Return the [X, Y] coordinate for the center point of the cell that contains the specified text.  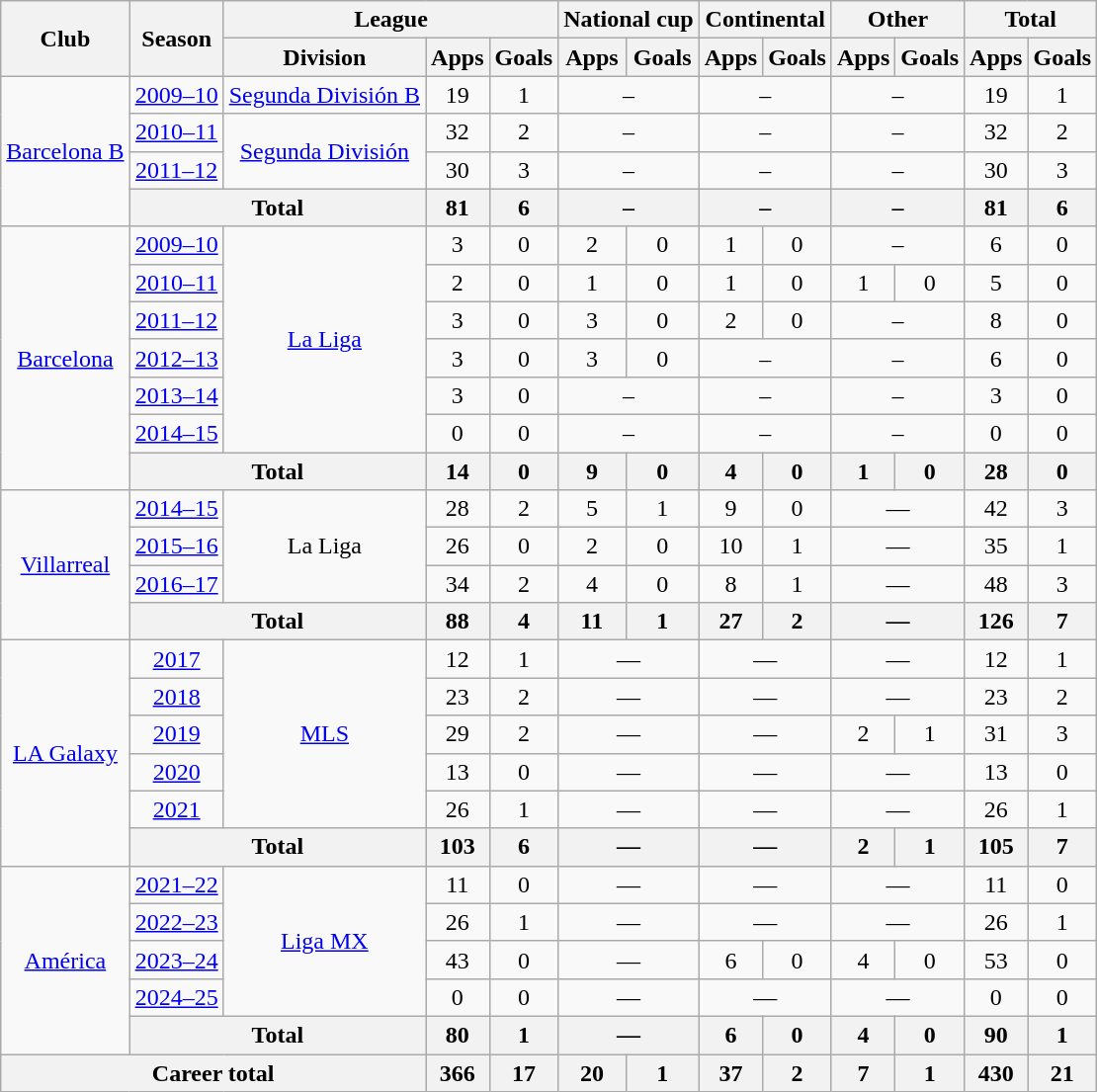
105 [996, 847]
42 [996, 509]
Segunda División B [324, 95]
37 [730, 1072]
80 [458, 1035]
Barcelona B [65, 151]
53 [996, 960]
31 [996, 734]
48 [996, 584]
2013–14 [176, 395]
Season [176, 39]
2018 [176, 697]
2016–17 [176, 584]
América [65, 960]
Division [324, 57]
2017 [176, 659]
2012–13 [176, 358]
21 [1062, 1072]
366 [458, 1072]
2019 [176, 734]
88 [458, 622]
34 [458, 584]
Career total [213, 1072]
17 [524, 1072]
League [391, 20]
430 [996, 1072]
Liga MX [324, 941]
Segunda División [324, 151]
35 [996, 546]
Other [897, 20]
Continental [765, 20]
LA Galaxy [65, 753]
2022–23 [176, 922]
20 [592, 1072]
2021 [176, 809]
Villarreal [65, 565]
2024–25 [176, 997]
2023–24 [176, 960]
90 [996, 1035]
10 [730, 546]
2021–22 [176, 884]
Barcelona [65, 358]
Club [65, 39]
29 [458, 734]
103 [458, 847]
126 [996, 622]
2015–16 [176, 546]
14 [458, 471]
2020 [176, 772]
MLS [324, 734]
43 [458, 960]
27 [730, 622]
National cup [629, 20]
